Provide the [X, Y] coordinate of the cell's center where the given text is located.  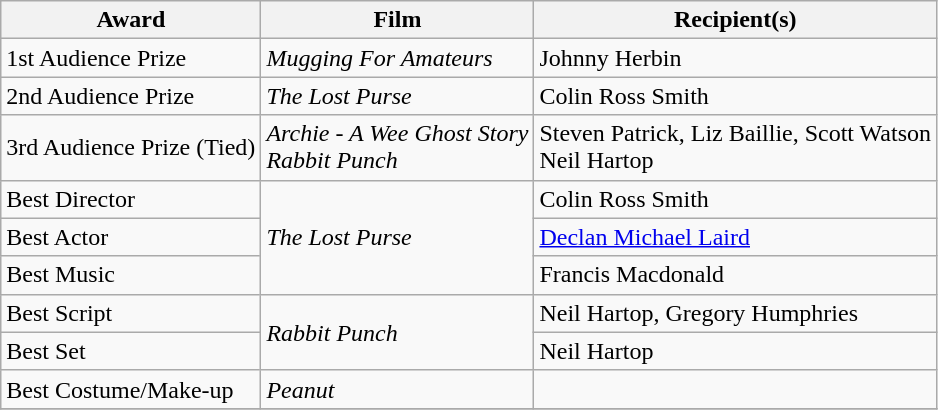
Best Director [131, 199]
Best Script [131, 313]
3rd Audience Prize (Tied) [131, 148]
Best Music [131, 275]
Archie - A Wee Ghost StoryRabbit Punch [398, 148]
Johnny Herbin [736, 58]
Best Costume/Make-up [131, 389]
Mugging For Amateurs [398, 58]
Film [398, 20]
Declan Michael Laird [736, 237]
2nd Audience Prize [131, 96]
1st Audience Prize [131, 58]
Best Actor [131, 237]
Steven Patrick, Liz Baillie, Scott WatsonNeil Hartop [736, 148]
Neil Hartop [736, 351]
Neil Hartop, Gregory Humphries [736, 313]
Award [131, 20]
Recipient(s) [736, 20]
Rabbit Punch [398, 332]
Peanut [398, 389]
Francis Macdonald [736, 275]
Best Set [131, 351]
